Find where the given text appears and provide that cell's center as (X, Y) coordinate. 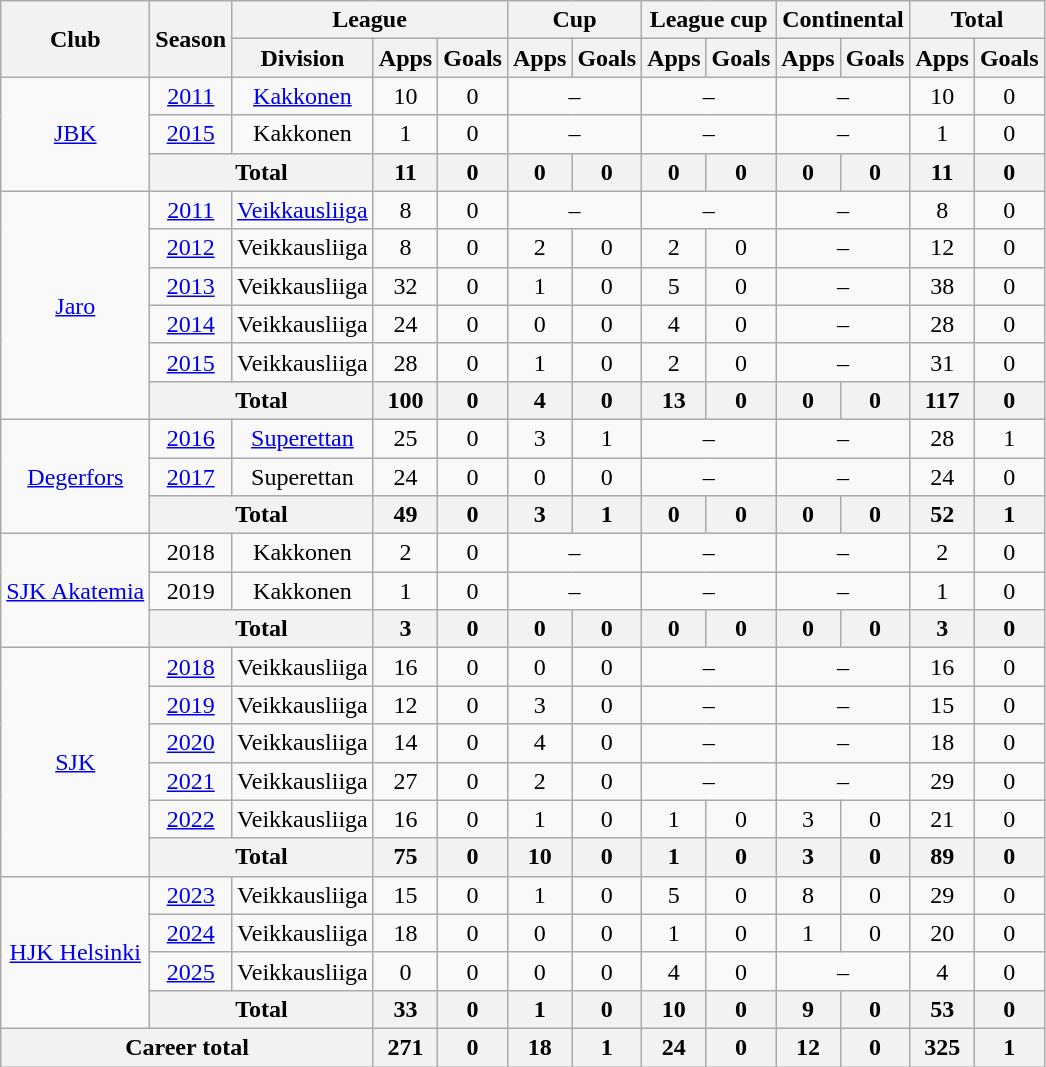
100 (405, 400)
Jaro (76, 305)
2025 (191, 971)
21 (942, 819)
31 (942, 362)
325 (942, 1047)
Club (76, 39)
League (370, 20)
9 (808, 1009)
Division (303, 58)
Season (191, 39)
20 (942, 933)
53 (942, 1009)
13 (674, 400)
SJK (76, 762)
38 (942, 286)
27 (405, 781)
2024 (191, 933)
Career total (188, 1047)
25 (405, 438)
2017 (191, 477)
2023 (191, 895)
2014 (191, 324)
League cup (709, 20)
2012 (191, 248)
89 (942, 857)
Continental (843, 20)
Degerfors (76, 476)
117 (942, 400)
2016 (191, 438)
49 (405, 515)
Cup (574, 20)
32 (405, 286)
14 (405, 743)
JBK (76, 134)
2021 (191, 781)
52 (942, 515)
2022 (191, 819)
2013 (191, 286)
33 (405, 1009)
HJK Helsinki (76, 952)
2020 (191, 743)
271 (405, 1047)
75 (405, 857)
SJK Akatemia (76, 591)
